Search for the cell housing the specified text and yield its (x, y) center coordinate. 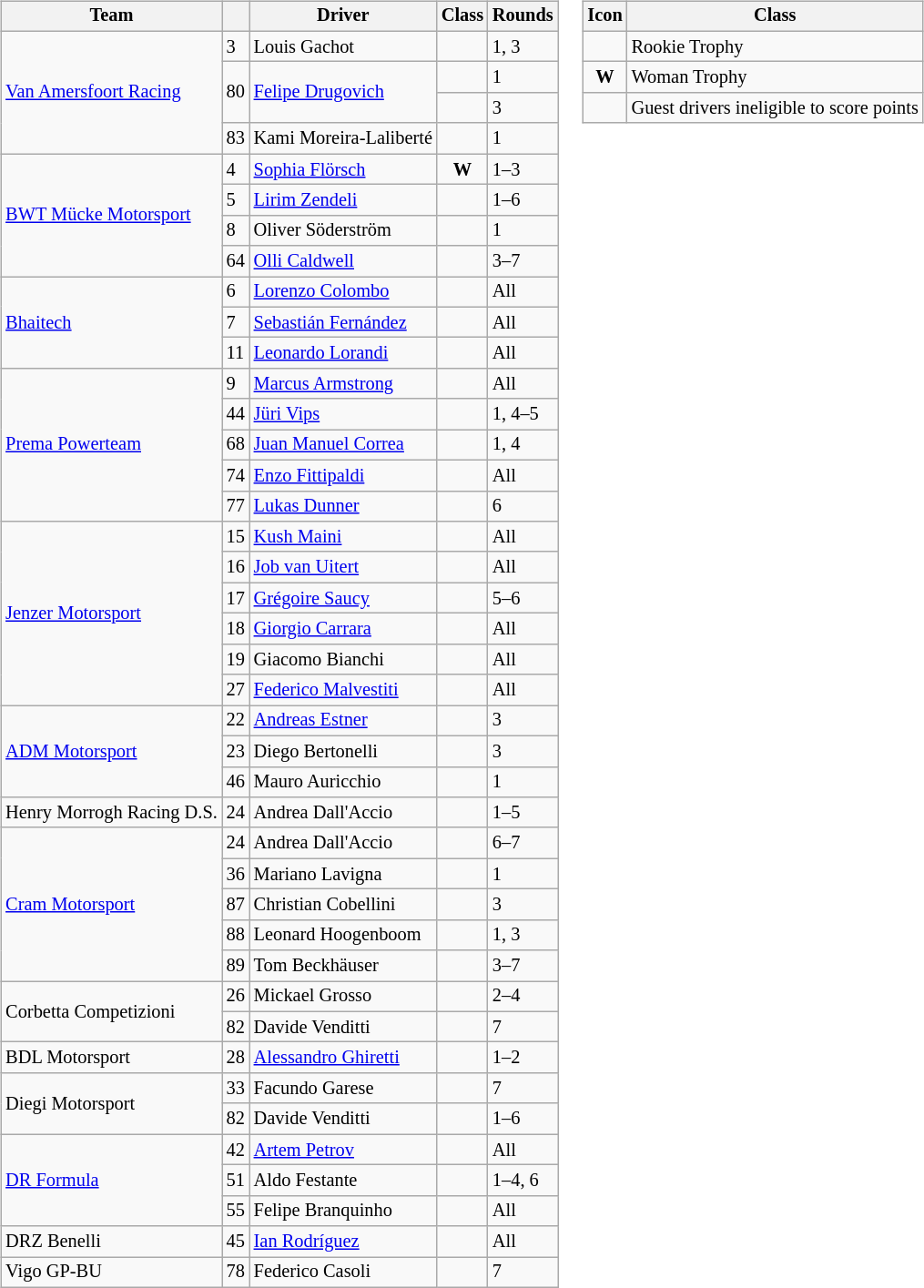
23 (236, 751)
Van Amersfoort Racing (111, 93)
16 (236, 567)
Rounds (523, 16)
9 (236, 384)
64 (236, 261)
Felipe Branquinho (343, 1211)
Cram Motorsport (111, 904)
27 (236, 690)
Enzo Fittipaldi (343, 475)
Henry Morrogh Racing D.S. (111, 813)
Grégoire Saucy (343, 598)
77 (236, 506)
Oliver Söderström (343, 230)
Mickael Grosso (343, 997)
Vigo GP-BU (111, 1273)
87 (236, 905)
15 (236, 537)
Ian Rodríguez (343, 1242)
Marcus Armstrong (343, 384)
Olli Caldwell (343, 261)
Kush Maini (343, 537)
Leonardo Lorandi (343, 353)
2–4 (523, 997)
51 (236, 1181)
88 (236, 935)
Sebastián Fernández (343, 322)
Mauro Auricchio (343, 782)
Leonard Hoogenboom (343, 935)
Lukas Dunner (343, 506)
17 (236, 598)
Lirim Zendeli (343, 200)
Icon (604, 16)
Giorgio Carrara (343, 629)
6–7 (523, 843)
Mariano Lavigna (343, 874)
18 (236, 629)
28 (236, 1058)
5 (236, 200)
Giacomo Bianchi (343, 659)
Prema Powerteam (111, 445)
Christian Cobellini (343, 905)
Team (111, 16)
Kami Moreira-Laliberté (343, 138)
Driver (343, 16)
83 (236, 138)
Corbetta Competizioni (111, 1012)
BDL Motorsport (111, 1058)
1–3 (523, 169)
22 (236, 721)
Jüri Vips (343, 414)
Bhaitech (111, 322)
Andreas Estner (343, 721)
DRZ Benelli (111, 1242)
4 (236, 169)
Job van Uitert (343, 567)
Jenzer Motorsport (111, 614)
26 (236, 997)
5–6 (523, 598)
89 (236, 966)
42 (236, 1150)
68 (236, 445)
Lorenzo Colombo (343, 292)
Guest drivers ineligible to score points (776, 108)
BWT Mücke Motorsport (111, 215)
DR Formula (111, 1180)
1, 4 (523, 445)
46 (236, 782)
80 (236, 93)
55 (236, 1211)
33 (236, 1089)
1, 4–5 (523, 414)
45 (236, 1242)
19 (236, 659)
Diego Bertonelli (343, 751)
74 (236, 475)
Sophia Flörsch (343, 169)
1–4, 6 (523, 1181)
Tom Beckhäuser (343, 966)
Diegi Motorsport (111, 1103)
1–2 (523, 1058)
Juan Manuel Correa (343, 445)
Federico Malvestiti (343, 690)
Facundo Garese (343, 1089)
36 (236, 874)
ADM Motorsport (111, 752)
Felipe Drugovich (343, 93)
Alessandro Ghiretti (343, 1058)
1–5 (523, 813)
Woman Trophy (776, 77)
Aldo Festante (343, 1181)
78 (236, 1273)
Federico Casoli (343, 1273)
Artem Petrov (343, 1150)
Rookie Trophy (776, 46)
Louis Gachot (343, 46)
44 (236, 414)
8 (236, 230)
11 (236, 353)
